Provide the [x, y] coordinate of the cell's center where the given text is located.  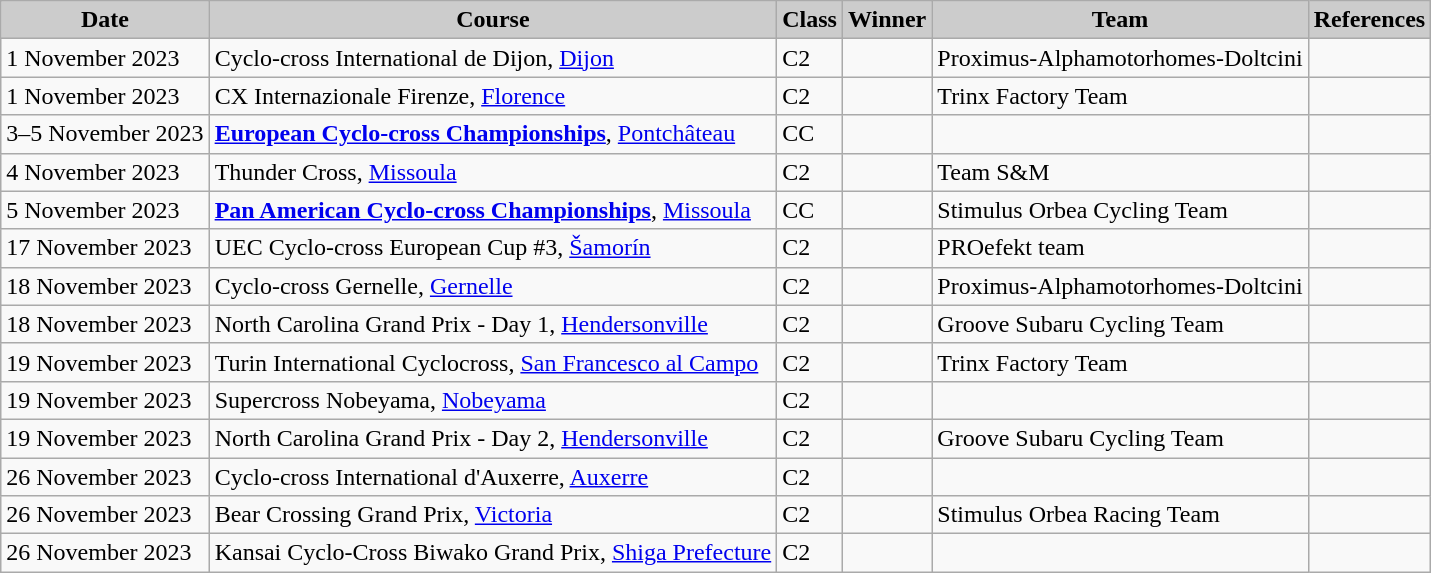
Supercross Nobeyama, Nobeyama [493, 400]
3–5 November 2023 [105, 134]
Cyclo-cross Gernelle, Gernelle [493, 286]
Date [105, 20]
Class [810, 20]
5 November 2023 [105, 210]
Winner [886, 20]
17 November 2023 [105, 248]
Pan American Cyclo-cross Championships, Missoula [493, 210]
CX Internazionale Firenze, Florence [493, 96]
Kansai Cyclo-Cross Biwako Grand Prix, Shiga Prefecture [493, 553]
European Cyclo-cross Championships, Pontchâteau [493, 134]
References [1370, 20]
PROefekt team [1120, 248]
Course [493, 20]
Cyclo-cross International d'Auxerre, Auxerre [493, 477]
Team [1120, 20]
Stimulus Orbea Cycling Team [1120, 210]
Bear Crossing Grand Prix, Victoria [493, 515]
Team S&M [1120, 172]
North Carolina Grand Prix - Day 1, Hendersonville [493, 324]
4 November 2023 [105, 172]
North Carolina Grand Prix - Day 2, Hendersonville [493, 438]
Thunder Cross, Missoula [493, 172]
Turin International Cyclocross, San Francesco al Campo [493, 362]
UEC Cyclo-cross European Cup #3, Šamorín [493, 248]
Cyclo-cross International de Dijon, Dijon [493, 58]
Stimulus Orbea Racing Team [1120, 515]
